Return the (x, y) coordinate for the center point of the cell that contains the specified text.  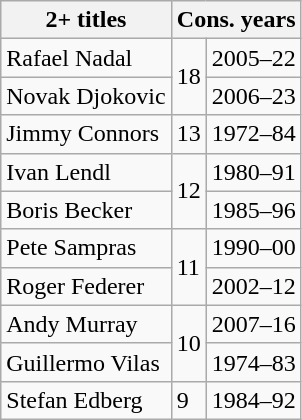
Rafael Nadal (86, 58)
Pete Sampras (86, 248)
1985–96 (254, 210)
9 (188, 400)
Cons. years (236, 20)
Novak Djokovic (86, 96)
2005–22 (254, 58)
2006–23 (254, 96)
10 (188, 343)
12 (188, 191)
Roger Federer (86, 286)
2+ titles (86, 20)
1980–91 (254, 172)
Andy Murray (86, 324)
1972–84 (254, 134)
Stefan Edberg (86, 400)
1974–83 (254, 362)
1984–92 (254, 400)
2002–12 (254, 286)
Boris Becker (86, 210)
2007–16 (254, 324)
11 (188, 267)
13 (188, 134)
1990–00 (254, 248)
Ivan Lendl (86, 172)
18 (188, 77)
Guillermo Vilas (86, 362)
Jimmy Connors (86, 134)
